Pinpoint the cell where the given text exists, returning its (x, y) midpoint coordinate. 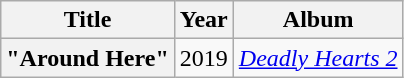
"Around Here" (88, 58)
Title (88, 20)
Deadly Hearts 2 (318, 58)
Year (204, 20)
2019 (204, 58)
Album (318, 20)
